Detect which cell encompasses the target text, then output its (X, Y) center coordinate. 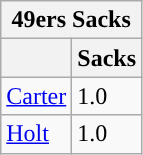
Holt (36, 134)
49ers Sacks (72, 20)
Sacks (107, 58)
Carter (36, 96)
